Detect which cell encompasses the target text, then output its (X, Y) center coordinate. 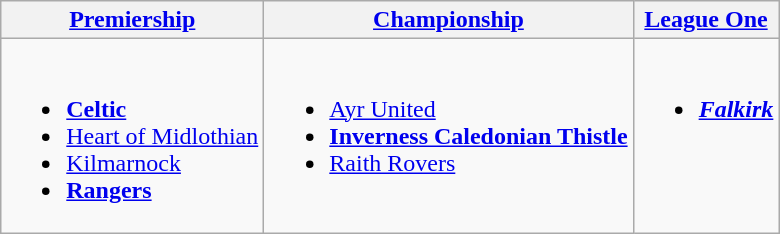
League One (706, 20)
Falkirk (706, 136)
Ayr UnitedInverness Caledonian ThistleRaith Rovers (448, 136)
CelticHeart of MidlothianKilmarnockRangers (132, 136)
Premiership (132, 20)
Championship (448, 20)
